Return the (x, y) coordinate for the center point of the cell that contains the specified text.  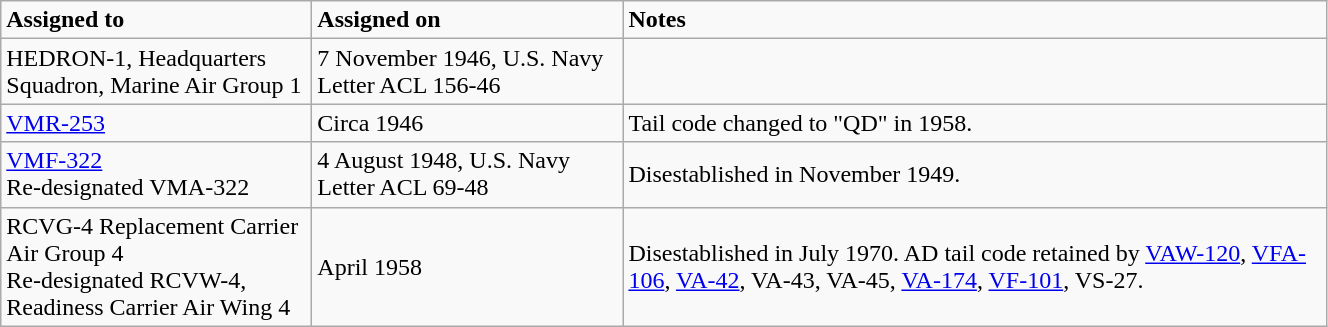
Disestablished in July 1970. AD tail code retained by VAW-120, VFA-106, VA-42, VA-43, VA-45, VA-174, VF-101, VS-27. (975, 266)
Circa 1946 (468, 123)
Tail code changed to "QD" in 1958. (975, 123)
7 November 1946, U.S. Navy Letter ACL 156-46 (468, 72)
VMF-322Re-designated VMA-322 (156, 174)
Assigned on (468, 20)
4 August 1948, U.S. Navy Letter ACL 69-48 (468, 174)
RCVG-4 Replacement Carrier Air Group 4Re-designated RCVW-4, Readiness Carrier Air Wing 4 (156, 266)
HEDRON-1, Headquarters Squadron, Marine Air Group 1 (156, 72)
April 1958 (468, 266)
Notes (975, 20)
Disestablished in November 1949. (975, 174)
Assigned to (156, 20)
VMR-253 (156, 123)
